Provide the [x, y] coordinate of the cell's center where the given text is located.  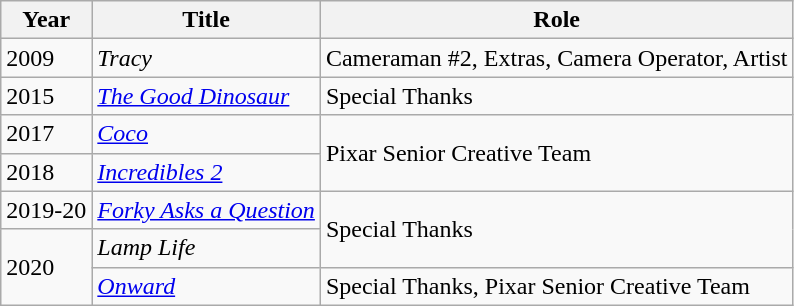
Special Thanks, Pixar Senior Creative Team [556, 286]
2020 [46, 267]
2009 [46, 58]
2018 [46, 172]
Onward [206, 286]
2015 [46, 96]
Role [556, 20]
Coco [206, 134]
Lamp Life [206, 248]
Year [46, 20]
Tracy [206, 58]
Incredibles 2 [206, 172]
Forky Asks a Question [206, 210]
2017 [46, 134]
Title [206, 20]
Cameraman #2, Extras, Camera Operator, Artist [556, 58]
2019-20 [46, 210]
The Good Dinosaur [206, 96]
Pixar Senior Creative Team [556, 153]
